Locate the cell with the specified text and output its (X, Y) center coordinate. 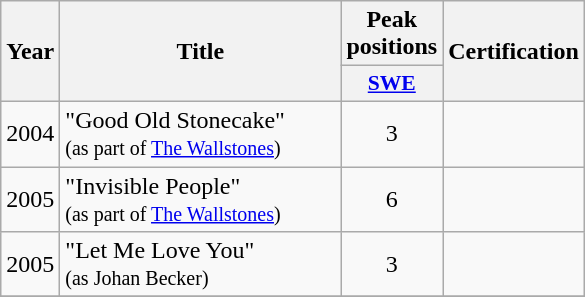
2004 (30, 134)
"Invisible People" (as part of The Wallstones) (200, 198)
Title (200, 52)
"Let Me Love You" (as Johan Becker) (200, 264)
SWE (392, 84)
Peak positions (392, 34)
Year (30, 52)
Certification (514, 52)
"Good Old Stonecake" (as part of The Wallstones) (200, 134)
6 (392, 198)
